Scan for the cell matching the given text and deliver its (x, y) coordinate at center. 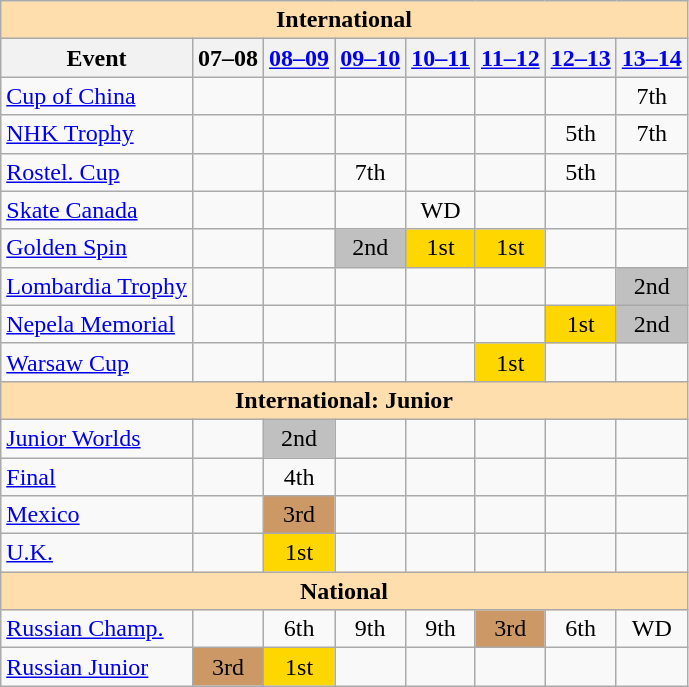
Junior Worlds (97, 438)
Lombardia Trophy (97, 286)
Russian Junior (97, 667)
Cup of China (97, 96)
12–13 (580, 58)
09–10 (370, 58)
07–08 (228, 58)
10–11 (441, 58)
Warsaw Cup (97, 362)
Rostel. Cup (97, 172)
11–12 (510, 58)
International (344, 20)
U.K. (97, 553)
Skate Canada (97, 210)
Final (97, 477)
National (344, 591)
4th (300, 477)
13–14 (652, 58)
Event (97, 58)
Nepela Memorial (97, 324)
08–09 (300, 58)
Mexico (97, 515)
International: Junior (344, 400)
Russian Champ. (97, 629)
NHK Trophy (97, 134)
Golden Spin (97, 248)
